Capture the cell that displays the provided text and extract its [x, y] central coordinate. 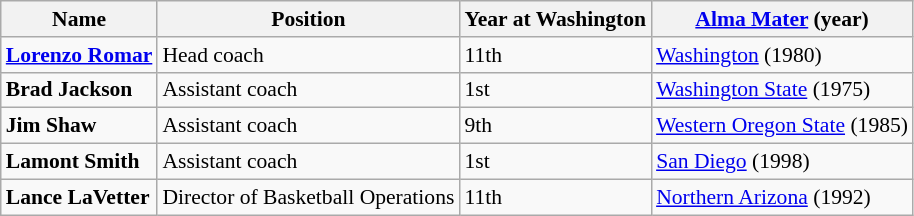
Washington (1980) [782, 55]
Name [80, 19]
Year at Washington [555, 19]
Position [308, 19]
Alma Mater (year) [782, 19]
Washington State (1975) [782, 90]
Western Oregon State (1985) [782, 126]
San Diego (1998) [782, 162]
9th [555, 126]
Lance LaVetter [80, 197]
Jim Shaw [80, 126]
Brad Jackson [80, 90]
Northern Arizona (1992) [782, 197]
Lamont Smith [80, 162]
Director of Basketball Operations [308, 197]
Head coach [308, 55]
Lorenzo Romar [80, 55]
